Locate the cell with the specified text and output its [x, y] center coordinate. 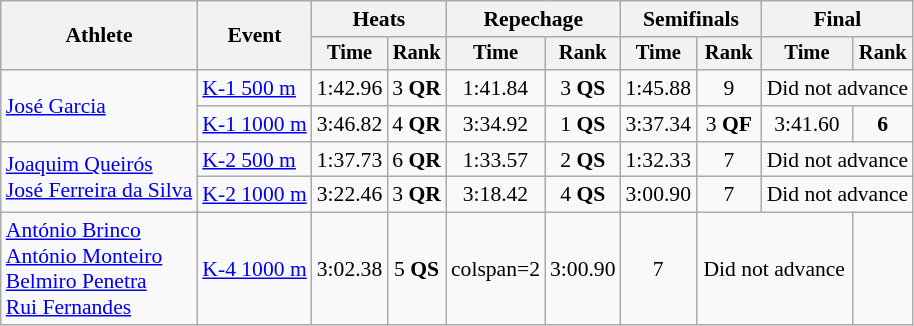
Athlete [100, 36]
Event [254, 36]
3:02.38 [350, 269]
2 QS [582, 160]
6 QR [416, 160]
1:33.57 [496, 160]
3:46.82 [350, 124]
K-1 1000 m [254, 124]
9 [729, 88]
1:45.88 [658, 88]
K-2 1000 m [254, 195]
4 QR [416, 124]
1 QS [582, 124]
Heats [379, 19]
5 QS [416, 269]
1:32.33 [658, 160]
1:37.73 [350, 160]
1:41.84 [496, 88]
3 QF [729, 124]
António Brinco António Monteiro Belmiro Penetra Rui Fernandes [100, 269]
Semifinals [692, 19]
3:34.92 [496, 124]
3 QS [582, 88]
José Garcia [100, 106]
6 [882, 124]
3:18.42 [496, 195]
K-2 500 m [254, 160]
K-1 500 m [254, 88]
Repechage [534, 19]
3:41.60 [808, 124]
Final [838, 19]
1:42.96 [350, 88]
Joaquim Queirós José Ferreira da Silva [100, 178]
4 QS [582, 195]
3:22.46 [350, 195]
colspan=2 [496, 269]
K-4 1000 m [254, 269]
3:37.34 [658, 124]
